Output the [X, Y] coordinate of the center of the cell containing the given text.  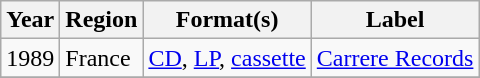
Carrere Records [395, 58]
Year [30, 20]
Region [102, 20]
1989 [30, 58]
Label [395, 20]
Format(s) [227, 20]
CD, LP, cassette [227, 58]
France [102, 58]
